Determine the [X, Y] coordinate at the center of the cell enclosing the given text.  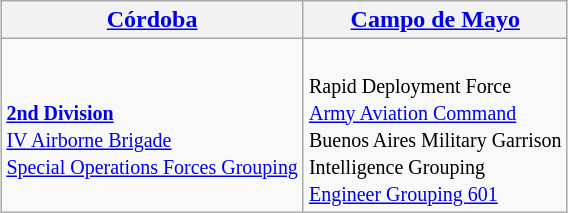
2nd Division IV Airborne Brigade Special Operations Forces Grouping [152, 126]
Campo de Mayo [435, 20]
Córdoba [152, 20]
Rapid Deployment Force Army Aviation Command Buenos Aires Military Garrison Intelligence Grouping Engineer Grouping 601 [435, 126]
